Determine the (X, Y) coordinate at the center of the cell enclosing the given text.  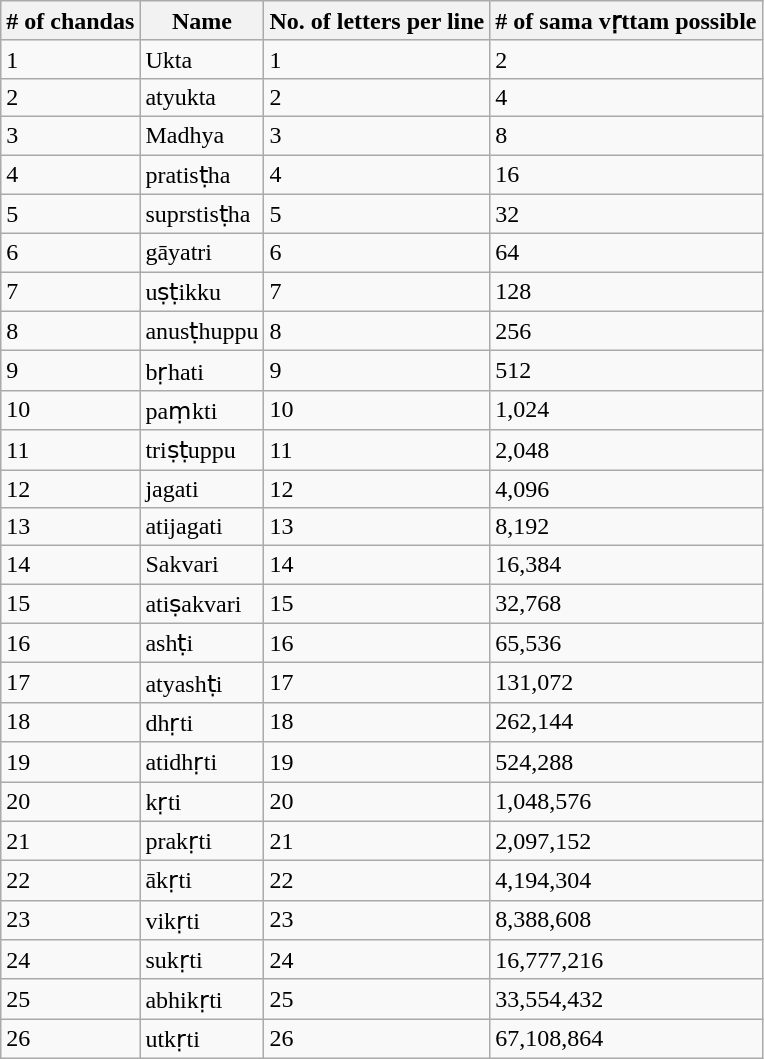
prakṛti (202, 841)
uṣṭikku (202, 292)
ashṭi (202, 643)
Madhya (202, 135)
triṣṭuppu (202, 450)
kṛti (202, 802)
16,384 (626, 565)
262,144 (626, 722)
4,096 (626, 489)
atyukta (202, 97)
4,194,304 (626, 881)
16,777,216 (626, 960)
128 (626, 292)
67,108,864 (626, 1039)
524,288 (626, 762)
# of sama vṛttam possible (626, 21)
jagati (202, 489)
vikṛti (202, 920)
Name (202, 21)
anusṭhuppu (202, 331)
256 (626, 331)
Sakvari (202, 565)
65,536 (626, 643)
suprstisṭha (202, 214)
atidhṛti (202, 762)
8,388,608 (626, 920)
2,097,152 (626, 841)
gāyatri (202, 253)
sukṛti (202, 960)
paṃkti (202, 410)
32 (626, 214)
2,048 (626, 450)
dhṛti (202, 722)
atiṣakvari (202, 604)
131,072 (626, 683)
1,024 (626, 410)
pratisṭha (202, 174)
Ukta (202, 59)
1,048,576 (626, 802)
No. of letters per line (377, 21)
# of chandas (70, 21)
33,554,432 (626, 999)
8,192 (626, 527)
64 (626, 253)
bṛhati (202, 371)
abhikṛti (202, 999)
32,768 (626, 604)
atijagati (202, 527)
512 (626, 371)
utkṛti (202, 1039)
ākṛti (202, 881)
atyashṭi (202, 683)
